Output the [X, Y] coordinate of the center of the cell containing the given text.  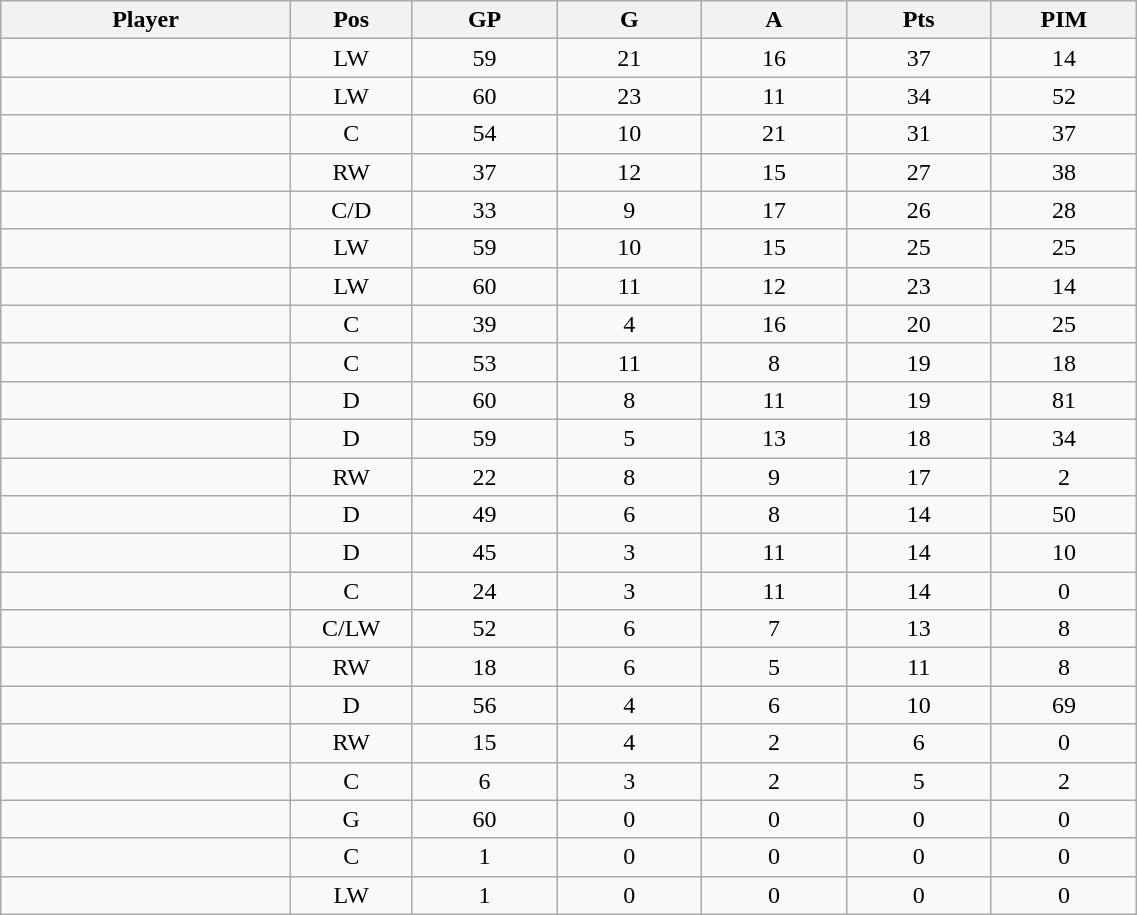
31 [918, 134]
C/D [351, 210]
7 [774, 629]
39 [484, 324]
50 [1064, 515]
38 [1064, 172]
PIM [1064, 20]
27 [918, 172]
24 [484, 591]
Pos [351, 20]
C/LW [351, 629]
Player [146, 20]
81 [1064, 400]
33 [484, 210]
Pts [918, 20]
54 [484, 134]
53 [484, 362]
GP [484, 20]
26 [918, 210]
69 [1064, 705]
49 [484, 515]
45 [484, 553]
A [774, 20]
28 [1064, 210]
22 [484, 477]
20 [918, 324]
56 [484, 705]
